Output the (X, Y) coordinate of the center of the cell containing the given text.  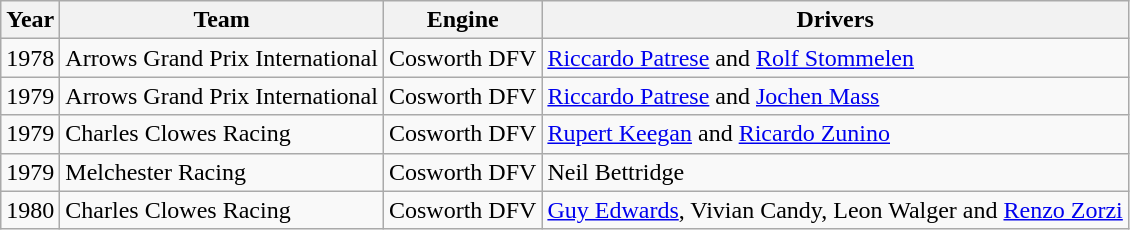
Guy Edwards, Vivian Candy, Leon Walger and Renzo Zorzi (835, 210)
Riccardo Patrese and Jochen Mass (835, 96)
Rupert Keegan and Ricardo Zunino (835, 134)
1978 (30, 58)
Team (222, 20)
Melchester Racing (222, 172)
Engine (462, 20)
Year (30, 20)
Drivers (835, 20)
1980 (30, 210)
Riccardo Patrese and Rolf Stommelen (835, 58)
Neil Bettridge (835, 172)
